Detect which cell encompasses the target text, then output its (x, y) center coordinate. 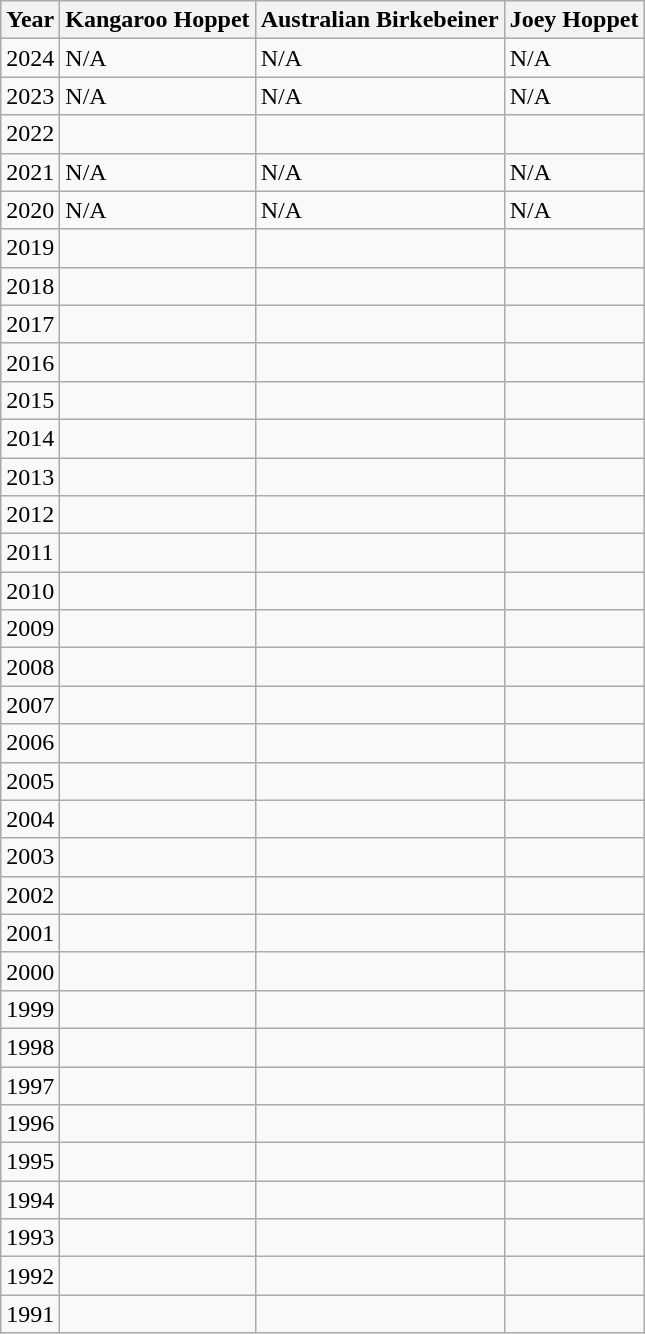
2003 (30, 857)
2001 (30, 933)
2005 (30, 781)
2024 (30, 58)
1997 (30, 1085)
2004 (30, 819)
2021 (30, 172)
1996 (30, 1124)
2012 (30, 515)
2023 (30, 96)
1992 (30, 1276)
1999 (30, 1009)
2010 (30, 591)
2022 (30, 134)
1994 (30, 1200)
Year (30, 20)
2008 (30, 667)
2000 (30, 971)
2006 (30, 743)
1993 (30, 1238)
2017 (30, 324)
2009 (30, 629)
1991 (30, 1314)
2002 (30, 895)
2015 (30, 400)
2020 (30, 210)
1995 (30, 1162)
Kangaroo Hoppet (158, 20)
Australian Birkebeiner (380, 20)
2011 (30, 553)
2018 (30, 286)
2013 (30, 477)
1998 (30, 1047)
Joey Hoppet (574, 20)
2007 (30, 705)
2019 (30, 248)
2014 (30, 438)
2016 (30, 362)
